For the text-containing cell, return its midpoint in [x, y] coordinate format. 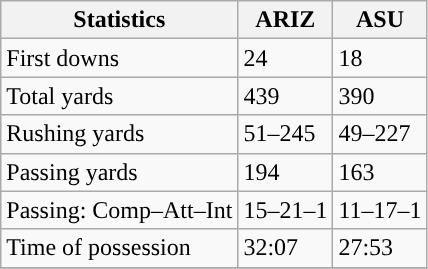
11–17–1 [380, 210]
ARIZ [286, 20]
First downs [120, 58]
Passing yards [120, 172]
15–21–1 [286, 210]
27:53 [380, 248]
Total yards [120, 96]
51–245 [286, 134]
439 [286, 96]
32:07 [286, 248]
390 [380, 96]
163 [380, 172]
18 [380, 58]
49–227 [380, 134]
Passing: Comp–Att–Int [120, 210]
ASU [380, 20]
Time of possession [120, 248]
Rushing yards [120, 134]
Statistics [120, 20]
194 [286, 172]
24 [286, 58]
